Search for the cell housing the specified text and yield its [X, Y] center coordinate. 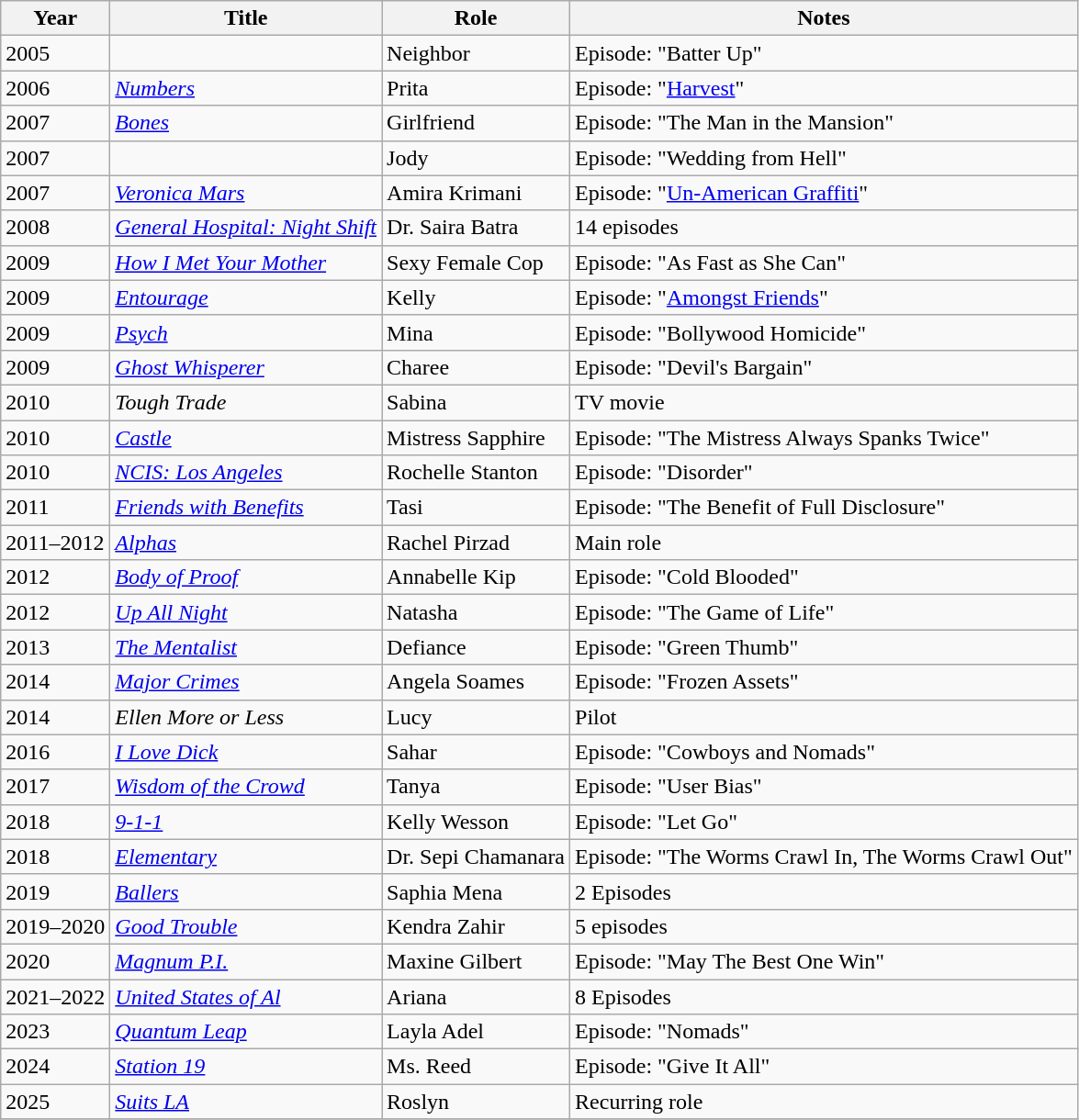
2024 [55, 1067]
Kelly Wesson [476, 822]
Major Crimes [246, 682]
2016 [55, 752]
Alphas [246, 543]
Episode: "May The Best One Win" [825, 961]
Episode: "The Man in the Mansion" [825, 123]
How I Met Your Mother [246, 263]
9-1-1 [246, 822]
Lucy [476, 717]
2017 [55, 787]
Prita [476, 88]
Quantum Leap [246, 1032]
Mistress Sapphire [476, 438]
Pilot [825, 717]
Episode: "Bollywood Homicide" [825, 332]
Ghost Whisperer [246, 367]
14 episodes [825, 228]
2 Episodes [825, 891]
Tasi [476, 508]
Station 19 [246, 1067]
Tough Trade [246, 402]
Roslyn [476, 1102]
Episode: "Give It All" [825, 1067]
Sahar [476, 752]
Neighbor [476, 53]
Girlfriend [476, 123]
TV movie [825, 402]
Main role [825, 543]
Episode: "Nomads" [825, 1032]
Wisdom of the Crowd [246, 787]
Mina [476, 332]
2019–2020 [55, 926]
2006 [55, 88]
Episode: "Frozen Assets" [825, 682]
Episode: "Let Go" [825, 822]
Ellen More or Less [246, 717]
Rachel Pirzad [476, 543]
Kelly [476, 297]
Natasha [476, 612]
2021–2022 [55, 996]
Dr. Saira Batra [476, 228]
Charee [476, 367]
Kendra Zahir [476, 926]
Episode: "Devil's Bargain" [825, 367]
Episode: "Cowboys and Nomads" [825, 752]
I Love Dick [246, 752]
Entourage [246, 297]
Castle [246, 438]
Good Trouble [246, 926]
Dr. Sepi Chamanara [476, 857]
Elementary [246, 857]
Magnum P.I. [246, 961]
Episode: "Un-American Graffiti" [825, 193]
2019 [55, 891]
Tanya [476, 787]
Episode: "Cold Blooded" [825, 577]
Sabina [476, 402]
Notes [825, 18]
Episode: "Batter Up" [825, 53]
5 episodes [825, 926]
2011 [55, 508]
2025 [55, 1102]
Episode: "The Mistress Always Spanks Twice" [825, 438]
2008 [55, 228]
Episode: "User Bias" [825, 787]
Numbers [246, 88]
General Hospital: Night Shift [246, 228]
Episode: "As Fast as She Can" [825, 263]
NCIS: Los Angeles [246, 473]
2020 [55, 961]
Angela Soames [476, 682]
Saphia Mena [476, 891]
Episode: "Amongst Friends" [825, 297]
8 Episodes [825, 996]
2005 [55, 53]
Recurring role [825, 1102]
Episode: "The Game of Life" [825, 612]
Role [476, 18]
Friends with Benefits [246, 508]
Episode: "Disorder" [825, 473]
Annabelle Kip [476, 577]
Year [55, 18]
Maxine Gilbert [476, 961]
Sexy Female Cop [476, 263]
Rochelle Stanton [476, 473]
Body of Proof [246, 577]
Bones [246, 123]
Episode: "The Benefit of Full Disclosure" [825, 508]
Suits LA [246, 1102]
2023 [55, 1032]
Ballers [246, 891]
Up All Night [246, 612]
Episode: "Green Thumb" [825, 647]
Veronica Mars [246, 193]
Defiance [476, 647]
Episode: "Harvest" [825, 88]
Amira Krimani [476, 193]
2011–2012 [55, 543]
Ariana [476, 996]
Ms. Reed [476, 1067]
Jody [476, 158]
Psych [246, 332]
United States of Al [246, 996]
2013 [55, 647]
Episode: "Wedding from Hell" [825, 158]
Layla Adel [476, 1032]
Title [246, 18]
Episode: "The Worms Crawl In, The Worms Crawl Out" [825, 857]
The Mentalist [246, 647]
